Return (x, y) of the center of cell containing provided text 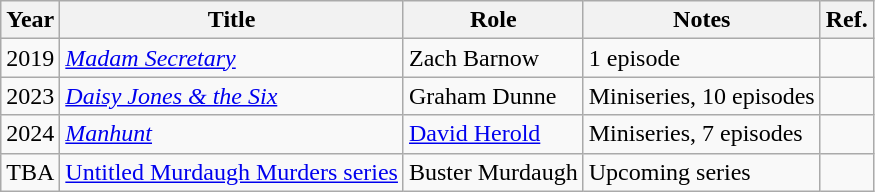
2023 (30, 96)
Daisy Jones & the Six (232, 96)
Ref. (846, 20)
Madam Secretary (232, 58)
2019 (30, 58)
Year (30, 20)
David Herold (493, 134)
2024 (30, 134)
Graham Dunne (493, 96)
Miniseries, 10 episodes (702, 96)
Title (232, 20)
Miniseries, 7 episodes (702, 134)
Manhunt (232, 134)
Role (493, 20)
Notes (702, 20)
TBA (30, 172)
Upcoming series (702, 172)
Zach Barnow (493, 58)
1 episode (702, 58)
Buster Murdaugh (493, 172)
Untitled Murdaugh Murders series (232, 172)
